Scan for the cell matching the given text and deliver its [x, y] coordinate at center. 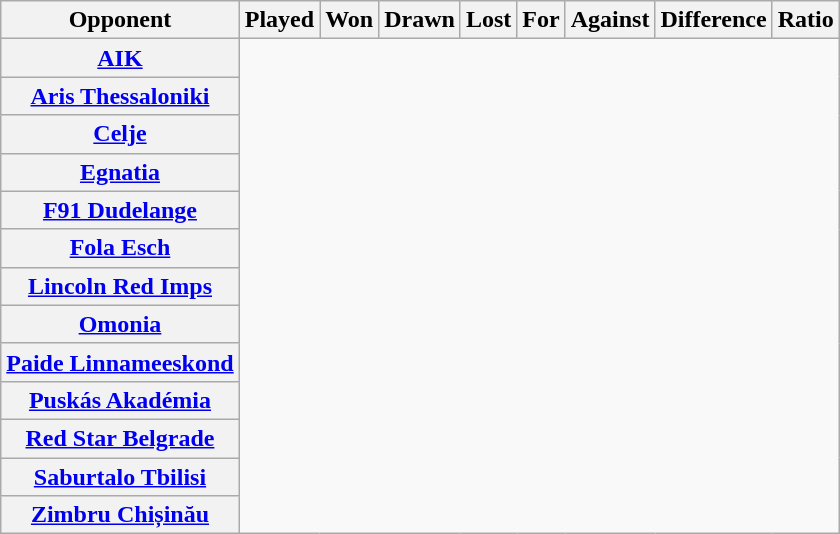
For [541, 20]
F91 Dudelange [120, 210]
Won [350, 20]
Saburtalo Tbilisi [120, 477]
Ratio [806, 20]
Zimbru Chișinău [120, 515]
Aris Thessaloniki [120, 96]
AIK [120, 58]
Puskás Akadémia [120, 400]
Omonia [120, 324]
Played [279, 20]
Against [610, 20]
Celje [120, 134]
Drawn [420, 20]
Paide Linnameeskond [120, 362]
Difference [714, 20]
Fola Esch [120, 248]
Egnatia [120, 172]
Red Star Belgrade [120, 438]
Lincoln Red Imps [120, 286]
Lost [488, 20]
Opponent [120, 20]
